Search for the cell housing the specified text and yield its (x, y) center coordinate. 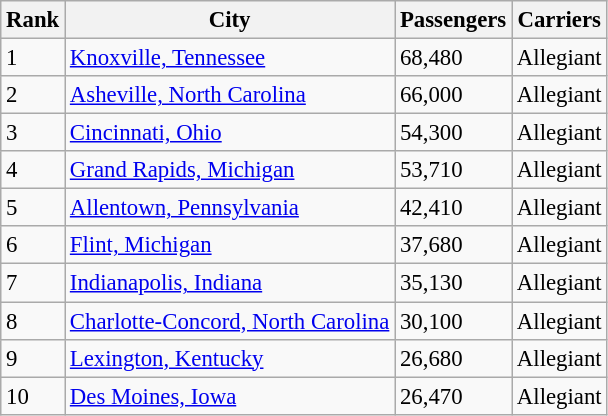
Charlotte-Concord, North Carolina (230, 321)
35,130 (454, 283)
42,410 (454, 208)
54,300 (454, 133)
30,100 (454, 321)
10 (33, 396)
8 (33, 321)
Lexington, Kentucky (230, 358)
Knoxville, Tennessee (230, 58)
City (230, 20)
2 (33, 95)
4 (33, 170)
Rank (33, 20)
3 (33, 133)
Flint, Michigan (230, 245)
Grand Rapids, Michigan (230, 170)
66,000 (454, 95)
26,470 (454, 396)
26,680 (454, 358)
Passengers (454, 20)
1 (33, 58)
Allentown, Pennsylvania (230, 208)
6 (33, 245)
53,710 (454, 170)
9 (33, 358)
5 (33, 208)
Des Moines, Iowa (230, 396)
Asheville, North Carolina (230, 95)
7 (33, 283)
37,680 (454, 245)
Cincinnati, Ohio (230, 133)
Carriers (560, 20)
Indianapolis, Indiana (230, 283)
68,480 (454, 58)
